From the cell containing the given text, extract its center point as [x, y] coordinate. 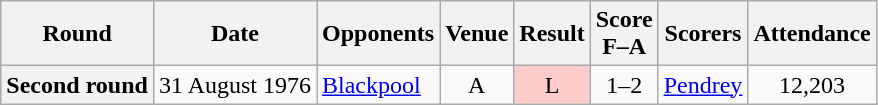
ScoreF–A [624, 34]
Attendance [812, 34]
12,203 [812, 85]
1–2 [624, 85]
31 August 1976 [234, 85]
Second round [78, 85]
Date [234, 34]
L [552, 85]
Opponents [378, 34]
A [477, 85]
Pendrey [703, 85]
Round [78, 34]
Scorers [703, 34]
Blackpool [378, 85]
Result [552, 34]
Venue [477, 34]
